Return the [x, y] coordinate for the center point of the cell that contains the specified text.  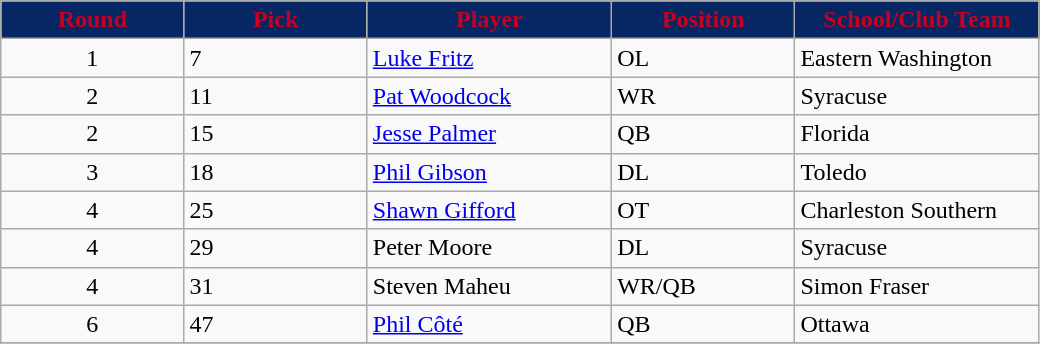
Steven Maheu [489, 286]
Position [704, 20]
15 [276, 134]
Eastern Washington [917, 58]
18 [276, 172]
Charleston Southern [917, 210]
Luke Fritz [489, 58]
29 [276, 248]
Phil Côté [489, 324]
11 [276, 96]
31 [276, 286]
Shawn Gifford [489, 210]
School/Club Team [917, 20]
WR/QB [704, 286]
Pick [276, 20]
3 [92, 172]
6 [92, 324]
Jesse Palmer [489, 134]
Florida [917, 134]
OT [704, 210]
1 [92, 58]
47 [276, 324]
Player [489, 20]
Peter Moore [489, 248]
OL [704, 58]
25 [276, 210]
Phil Gibson [489, 172]
Pat Woodcock [489, 96]
Simon Fraser [917, 286]
Toledo [917, 172]
Ottawa [917, 324]
7 [276, 58]
WR [704, 96]
Round [92, 20]
